Search for the cell housing the specified text and yield its (x, y) center coordinate. 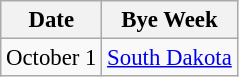
Date (52, 20)
South Dakota (170, 58)
Bye Week (170, 20)
October 1 (52, 58)
